Pinpoint the cell where the given text exists, returning its (X, Y) midpoint coordinate. 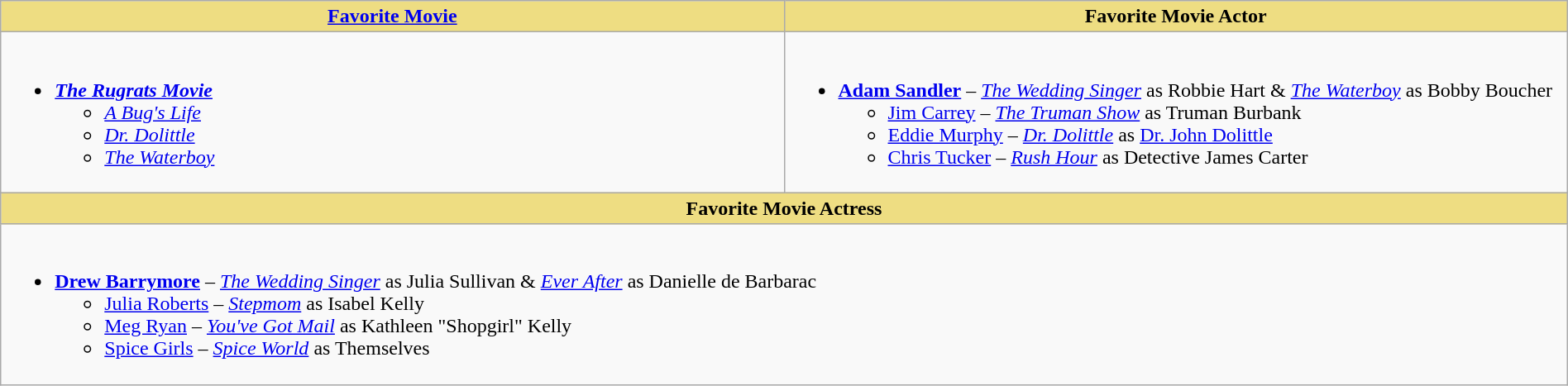
The Rugrats MovieA Bug's LifeDr. DolittleThe Waterboy (392, 112)
Favorite Movie Actress (784, 208)
Favorite Movie (392, 17)
Favorite Movie Actor (1176, 17)
